Pinpoint the cell where the given text exists, returning its [x, y] midpoint coordinate. 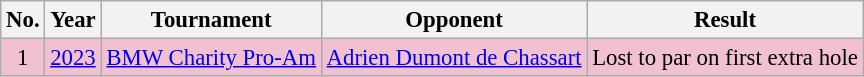
BMW Charity Pro-Am [211, 58]
Year [73, 20]
2023 [73, 58]
No. [23, 20]
Result [725, 20]
Lost to par on first extra hole [725, 58]
Opponent [454, 20]
Adrien Dumont de Chassart [454, 58]
Tournament [211, 20]
1 [23, 58]
